Pinpoint the cell where the given text exists, returning its (X, Y) midpoint coordinate. 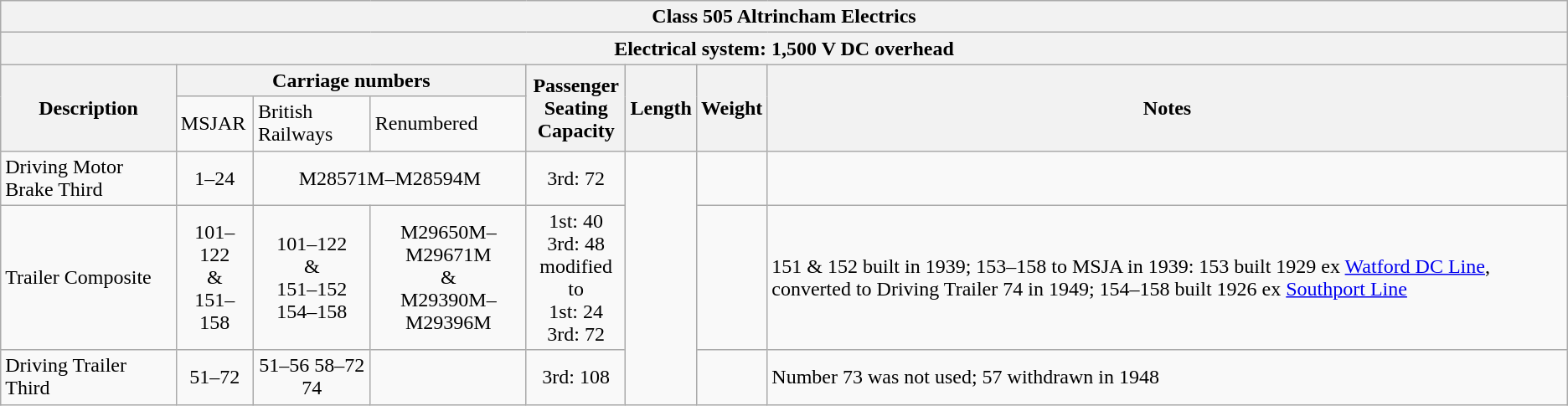
3rd: 108 (575, 377)
51–72 (214, 377)
British Railways (312, 124)
Description (89, 107)
Class 505 Altrincham Electrics (784, 17)
Electrical system: 1,500 V DC overhead (784, 49)
51–56 58–7274 (312, 377)
Driving Motor Brake Third (89, 177)
Length (661, 107)
Weight (731, 107)
M29650M–M29671M&M29390M–M29396M (448, 278)
Trailer Composite (89, 278)
Notes (1168, 107)
1–24 (214, 177)
M28571M–M28594M (389, 177)
101–122&151–152154–158 (312, 278)
1st: 403rd: 48modified to1st: 243rd: 72 (575, 278)
Renumbered (448, 124)
MSJAR (214, 124)
101–122&151–158 (214, 278)
Carriage numbers (351, 80)
Number 73 was not used; 57 withdrawn in 1948 (1168, 377)
3rd: 72 (575, 177)
PassengerSeatingCapacity (575, 107)
Driving Trailer Third (89, 377)
